Determine the (X, Y) coordinate at the center of the cell enclosing the given text.  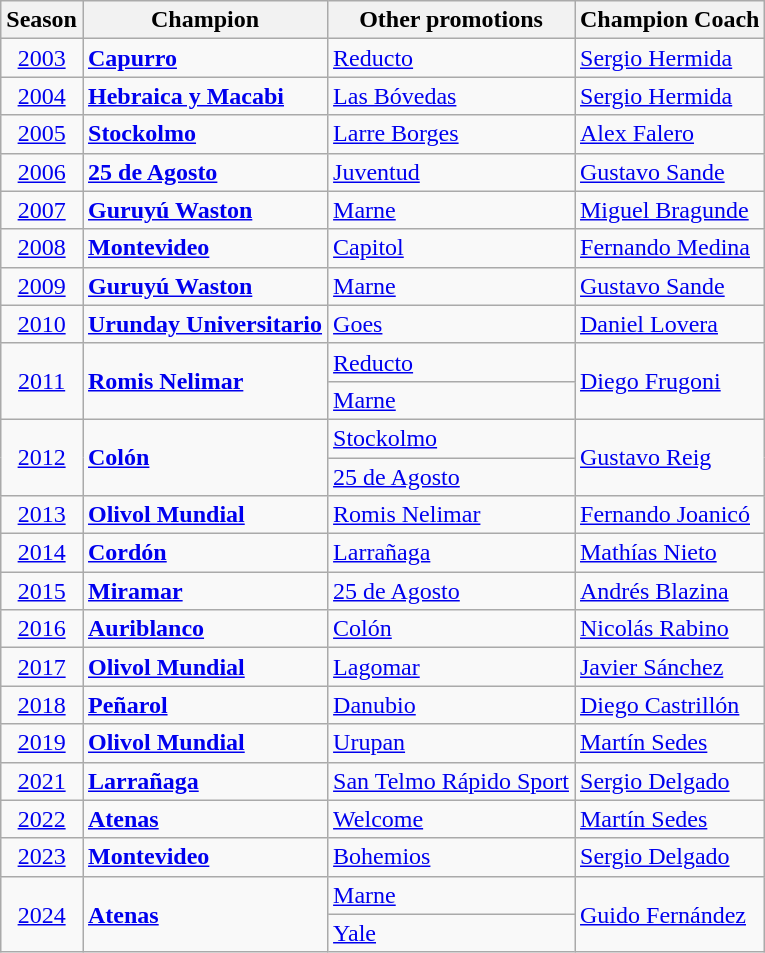
Juventud (452, 172)
2023 (42, 857)
2008 (42, 248)
Miguel Bragunde (669, 210)
Gustavo Reig (669, 457)
2005 (42, 134)
2018 (42, 705)
Urupan (452, 743)
Diego Castrillón (669, 705)
Goes (452, 324)
2004 (42, 96)
Peñarol (204, 705)
Alex Falero (669, 134)
2012 (42, 457)
Yale (452, 933)
2016 (42, 629)
Champion (204, 20)
Welcome (452, 819)
2014 (42, 553)
2010 (42, 324)
Hebraica y Macabi (204, 96)
Fernando Joanicó (669, 515)
Bohemios (452, 857)
2019 (42, 743)
Cordón (204, 553)
2015 (42, 591)
Las Bóvedas (452, 96)
Nicolás Rabino (669, 629)
2021 (42, 781)
Champion Coach (669, 20)
Miramar (204, 591)
Fernando Medina (669, 248)
Mathías Nieto (669, 553)
Capurro (204, 58)
2022 (42, 819)
2013 (42, 515)
Danubio (452, 705)
Diego Frugoni (669, 381)
Other promotions (452, 20)
Season (42, 20)
Capitol (452, 248)
2006 (42, 172)
Andrés Blazina (669, 591)
Urunday Universitario (204, 324)
2011 (42, 381)
Auriblanco (204, 629)
Javier Sánchez (669, 667)
Daniel Lovera (669, 324)
2024 (42, 914)
San Telmo Rápido Sport (452, 781)
2007 (42, 210)
Lagomar (452, 667)
Guido Fernández (669, 914)
Larre Borges (452, 134)
2009 (42, 286)
2003 (42, 58)
2017 (42, 667)
